From the cell containing the given text, extract its center point as (X, Y) coordinate. 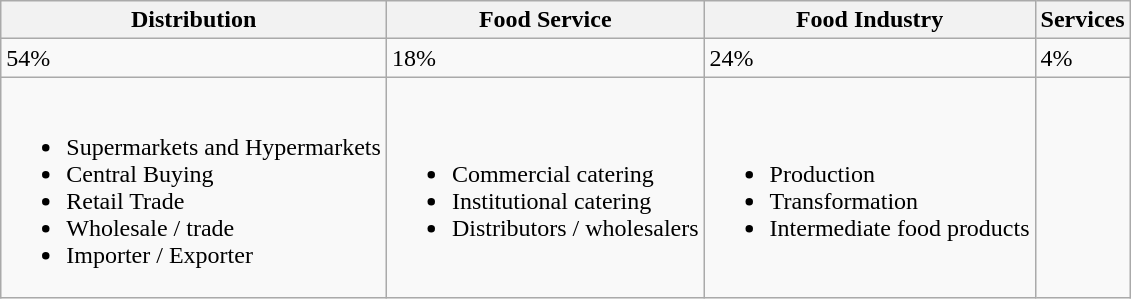
54% (194, 58)
Supermarkets and HypermarketsCentral BuyingRetail TradeWholesale / tradeImporter / Exporter (194, 188)
18% (545, 58)
Distribution (194, 20)
Food Service (545, 20)
4% (1082, 58)
24% (870, 58)
Commercial cateringInstitutional cateringDistributors / wholesalers (545, 188)
Food Industry (870, 20)
Services (1082, 20)
ProductionTransformationIntermediate food products (870, 188)
